For the text-containing cell, return its midpoint in [X, Y] coordinate format. 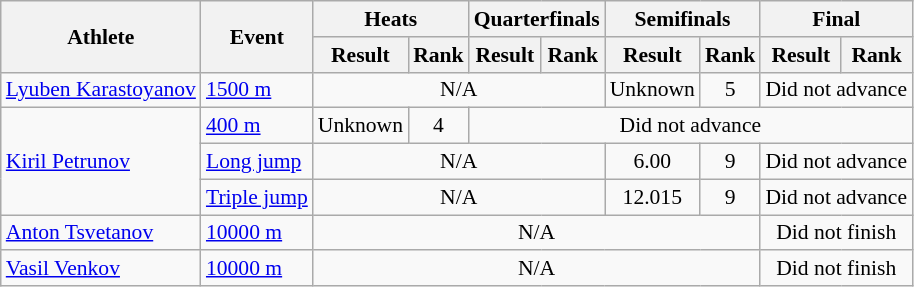
Lyuben Karastoyanov [101, 90]
Quarterfinals [537, 19]
400 m [257, 126]
Athlete [101, 36]
Final [836, 19]
Triple jump [257, 197]
Vasil Venkov [101, 269]
12.015 [652, 197]
4 [438, 126]
Anton Tsvetanov [101, 233]
Event [257, 36]
1500 m [257, 90]
Heats [391, 19]
Long jump [257, 162]
Semifinals [683, 19]
Kiril Petrunov [101, 162]
6.00 [652, 162]
5 [730, 90]
